Output the (x, y) coordinate of the center of the cell containing the given text.  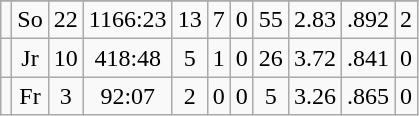
92:07 (128, 96)
.892 (368, 20)
3 (66, 96)
55 (270, 20)
2.83 (314, 20)
1166:23 (128, 20)
3.72 (314, 58)
10 (66, 58)
7 (218, 20)
.841 (368, 58)
3.26 (314, 96)
13 (190, 20)
418:48 (128, 58)
Fr (30, 96)
1 (218, 58)
26 (270, 58)
Jr (30, 58)
So (30, 20)
22 (66, 20)
.865 (368, 96)
